For the text-containing cell, return its midpoint in (X, Y) coordinate format. 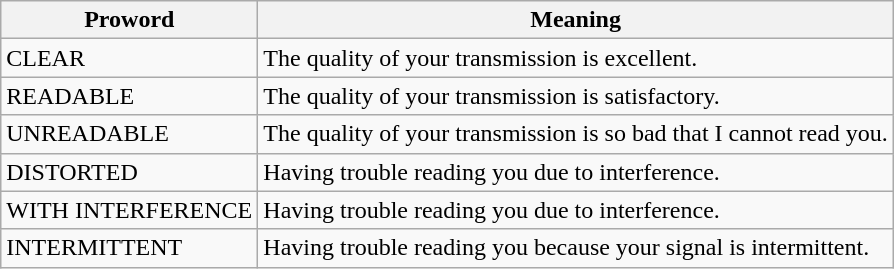
Having trouble reading you because your signal is intermittent. (576, 248)
DISTORTED (130, 172)
The quality of your transmission is so bad that I cannot read you. (576, 134)
The quality of your transmission is satisfactory. (576, 96)
CLEAR (130, 58)
READABLE (130, 96)
UNREADABLE (130, 134)
Meaning (576, 20)
Proword (130, 20)
WITH INTERFERENCE (130, 210)
The quality of your transmission is excellent. (576, 58)
INTERMITTENT (130, 248)
